Locate the cell with the specified text and output its [X, Y] center coordinate. 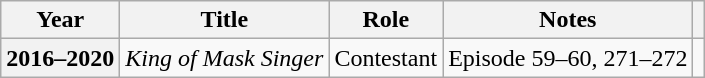
Contestant [386, 58]
King of Mask Singer [224, 58]
Title [224, 20]
Year [60, 20]
Episode 59–60, 271–272 [568, 58]
Notes [568, 20]
2016–2020 [60, 58]
Role [386, 20]
